Return the [x, y] coordinate for the center point of the cell that contains the specified text.  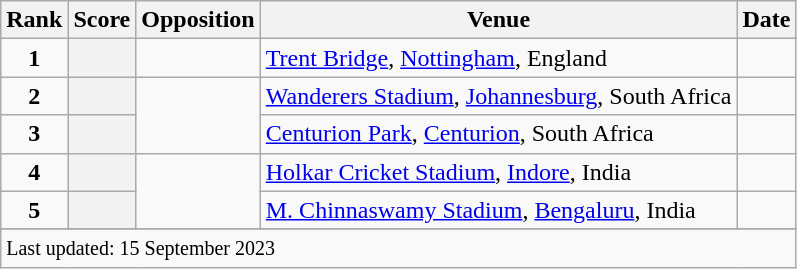
Trent Bridge, Nottingham, England [498, 58]
5 [34, 210]
Centurion Park, Centurion, South Africa [498, 134]
2 [34, 96]
3 [34, 134]
Opposition [198, 20]
Date [766, 20]
M. Chinnaswamy Stadium, Bengaluru, India [498, 210]
4 [34, 172]
Score [102, 20]
Last updated: 15 September 2023 [398, 248]
Wanderers Stadium, Johannesburg, South Africa [498, 96]
Holkar Cricket Stadium, Indore, India [498, 172]
Venue [498, 20]
1 [34, 58]
Rank [34, 20]
